Capture the cell that displays the provided text and extract its [X, Y] central coordinate. 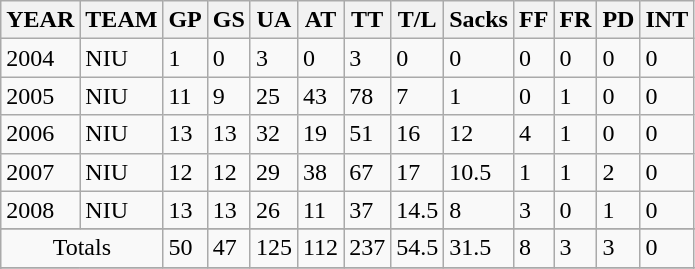
4 [533, 134]
TEAM [122, 20]
T/L [418, 20]
Totals [82, 248]
125 [274, 248]
GP [185, 20]
26 [274, 210]
47 [228, 248]
31.5 [479, 248]
UA [274, 20]
16 [418, 134]
54.5 [418, 248]
14.5 [418, 210]
FF [533, 20]
Sacks [479, 20]
67 [368, 172]
10.5 [479, 172]
32 [274, 134]
TT [368, 20]
2008 [40, 210]
2004 [40, 58]
2006 [40, 134]
GS [228, 20]
FR [576, 20]
237 [368, 248]
2007 [40, 172]
37 [368, 210]
19 [320, 134]
AT [320, 20]
112 [320, 248]
2 [618, 172]
43 [320, 96]
25 [274, 96]
7 [418, 96]
PD [618, 20]
2005 [40, 96]
29 [274, 172]
78 [368, 96]
YEAR [40, 20]
9 [228, 96]
51 [368, 134]
38 [320, 172]
50 [185, 248]
INT [667, 20]
17 [418, 172]
